Extract the [X, Y] coordinate from the center of the cell holding the provided text.  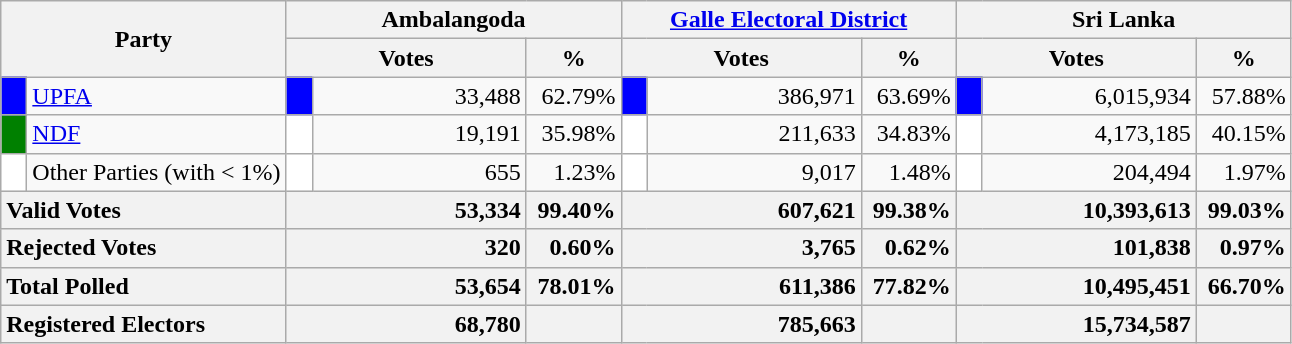
611,386 [741, 286]
204,494 [1089, 172]
3,765 [741, 248]
1.23% [574, 172]
15,734,587 [1076, 324]
320 [406, 248]
Total Polled [144, 286]
Valid Votes [144, 210]
78.01% [574, 286]
Sri Lanka [1124, 20]
33,488 [419, 96]
99.38% [908, 210]
77.82% [908, 286]
0.97% [1244, 248]
66.70% [1244, 286]
35.98% [574, 134]
53,334 [406, 210]
40.15% [1244, 134]
1.48% [908, 172]
68,780 [406, 324]
607,621 [741, 210]
9,017 [754, 172]
655 [419, 172]
Party [144, 39]
53,654 [406, 286]
10,495,451 [1076, 286]
99.40% [574, 210]
101,838 [1076, 248]
NDF [156, 134]
4,173,185 [1089, 134]
Registered Electors [144, 324]
63.69% [908, 96]
10,393,613 [1076, 210]
62.79% [574, 96]
1.97% [1244, 172]
57.88% [1244, 96]
386,971 [754, 96]
0.60% [574, 248]
Ambalangoda [454, 20]
785,663 [741, 324]
211,633 [754, 134]
Other Parties (with < 1%) [156, 172]
Rejected Votes [144, 248]
34.83% [908, 134]
UPFA [156, 96]
19,191 [419, 134]
Galle Electoral District [788, 20]
6,015,934 [1089, 96]
99.03% [1244, 210]
0.62% [908, 248]
